Locate the cell with the specified text and output its (x, y) center coordinate. 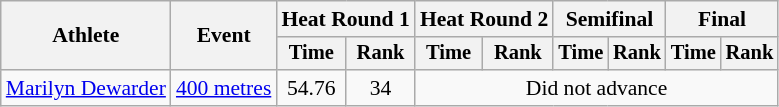
Heat Round 2 (484, 19)
54.76 (311, 88)
Semifinal (609, 19)
400 metres (224, 88)
Marilyn Dewarder (86, 88)
Event (224, 36)
Heat Round 1 (345, 19)
Did not advance (596, 88)
Final (722, 19)
Athlete (86, 36)
34 (380, 88)
